Return the [X, Y] coordinate for the center point of the cell that contains the specified text.  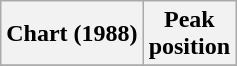
Peakposition [189, 34]
Chart (1988) [72, 34]
